Find where the given text appears and provide that cell's center as [X, Y] coordinate. 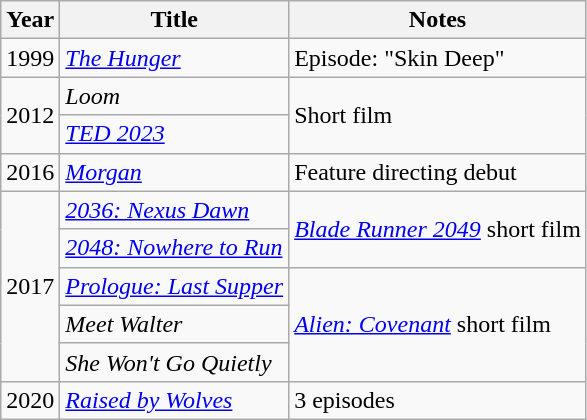
Meet Walter [174, 324]
Morgan [174, 172]
Short film [438, 115]
TED 2023 [174, 134]
2020 [30, 400]
Blade Runner 2049 short film [438, 229]
2036: Nexus Dawn [174, 210]
Episode: "Skin Deep" [438, 58]
Feature directing debut [438, 172]
2016 [30, 172]
Prologue: Last Supper [174, 286]
2048: Nowhere to Run [174, 248]
Notes [438, 20]
2017 [30, 286]
The Hunger [174, 58]
Title [174, 20]
3 episodes [438, 400]
1999 [30, 58]
Raised by Wolves [174, 400]
She Won't Go Quietly [174, 362]
2012 [30, 115]
Loom [174, 96]
Year [30, 20]
Alien: Covenant short film [438, 324]
